Output the (x, y) coordinate of the center of the cell containing the given text.  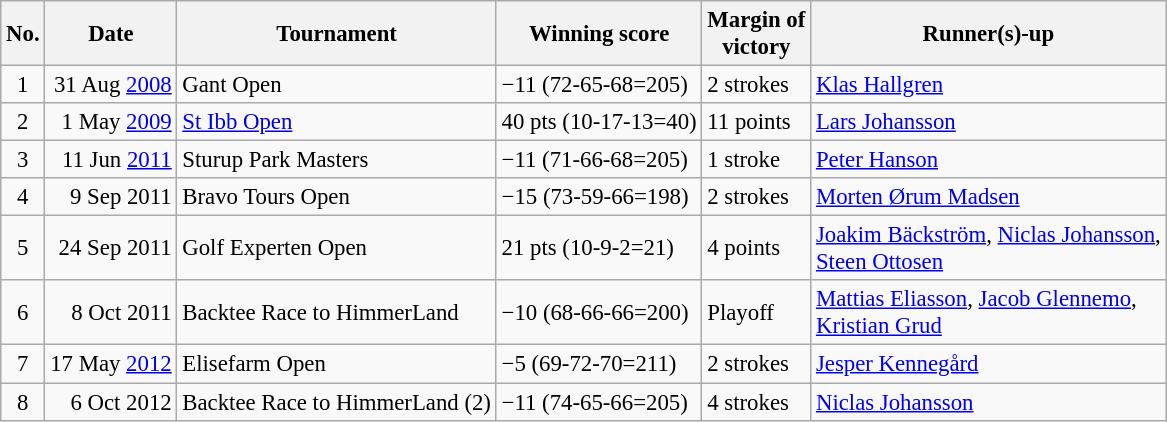
Margin ofvictory (756, 34)
17 May 2012 (111, 364)
−11 (74-65-66=205) (599, 402)
St Ibb Open (336, 122)
−15 (73-59-66=198) (599, 197)
No. (23, 34)
Jesper Kennegård (988, 364)
Lars Johansson (988, 122)
7 (23, 364)
5 (23, 248)
−11 (72-65-68=205) (599, 85)
Morten Ørum Madsen (988, 197)
Playoff (756, 312)
6 (23, 312)
1 stroke (756, 160)
3 (23, 160)
11 points (756, 122)
8 Oct 2011 (111, 312)
8 (23, 402)
Runner(s)-up (988, 34)
Niclas Johansson (988, 402)
−5 (69-72-70=211) (599, 364)
4 (23, 197)
Bravo Tours Open (336, 197)
31 Aug 2008 (111, 85)
Date (111, 34)
40 pts (10-17-13=40) (599, 122)
9 Sep 2011 (111, 197)
−11 (71-66-68=205) (599, 160)
11 Jun 2011 (111, 160)
Backtee Race to HimmerLand (2) (336, 402)
1 (23, 85)
Golf Experten Open (336, 248)
Elisefarm Open (336, 364)
Backtee Race to HimmerLand (336, 312)
Peter Hanson (988, 160)
Winning score (599, 34)
Gant Open (336, 85)
Joakim Bäckström, Niclas Johansson, Steen Ottosen (988, 248)
Klas Hallgren (988, 85)
2 (23, 122)
6 Oct 2012 (111, 402)
24 Sep 2011 (111, 248)
1 May 2009 (111, 122)
Sturup Park Masters (336, 160)
4 points (756, 248)
Mattias Eliasson, Jacob Glennemo, Kristian Grud (988, 312)
4 strokes (756, 402)
21 pts (10-9-2=21) (599, 248)
Tournament (336, 34)
−10 (68-66-66=200) (599, 312)
